Pinpoint the cell where the given text exists, returning its (x, y) midpoint coordinate. 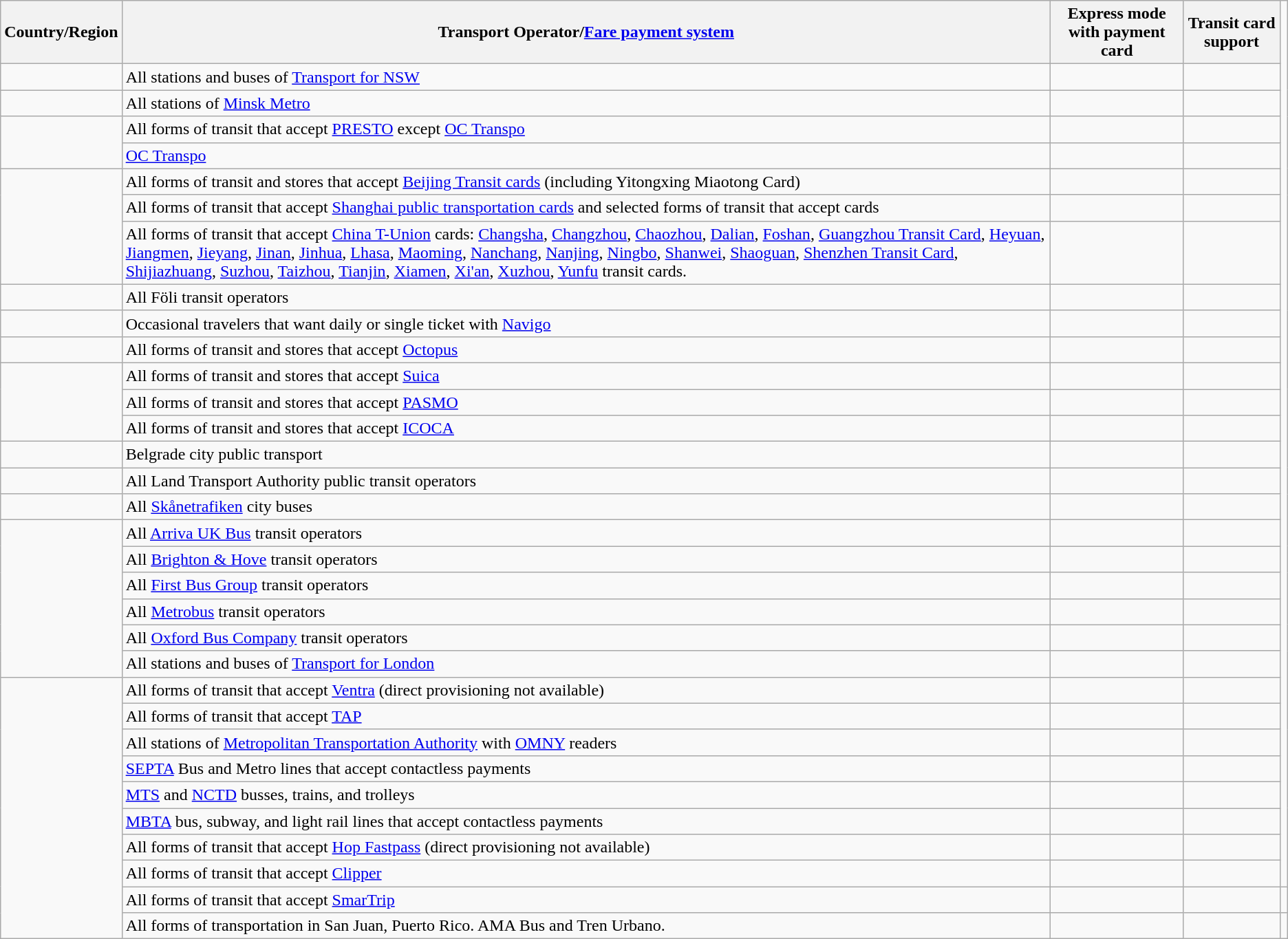
OC Transpo (586, 155)
Transport Operator/Fare payment system (586, 32)
All forms of transit that accept PRESTO except OC Transpo (586, 129)
All stations of Metropolitan Transportation Authority with OMNY readers (586, 742)
All Arriva UK Bus transit operators (586, 533)
All Metrobus transit operators (586, 612)
All forms of transportation in San Juan, Puerto Rico. AMA Bus and Tren Urbano. (586, 926)
All forms of transit that accept TAP (586, 716)
All forms of transit that accept Hop Fastpass (direct provisioning not available) (586, 848)
Occasional travelers that want daily or single ticket with Navigo (586, 323)
All forms of transit that accept Shanghai public transportation cards and selected forms of transit that accept cards (586, 208)
All forms of transit and stores that accept PASMO (586, 402)
All forms of transit and stores that accept ICOCA (586, 429)
Transit card support (1232, 32)
All forms of transit and stores that accept Suica (586, 376)
All forms of transit that accept Ventra (direct provisioning not available) (586, 690)
All Oxford Bus Company transit operators (586, 638)
All Land Transport Authority public transit operators (586, 481)
All stations and buses of Transport for London (586, 664)
MTS and NCTD busses, trains, and trolleys (586, 795)
All forms of transit that accept Clipper (586, 874)
SEPTA Bus and Metro lines that accept contactless payments (586, 768)
All stations and buses of Transport for NSW (586, 77)
All forms of transit and stores that accept Beijing Transit cards (including Yitongxing Miaotong Card) (586, 182)
All forms of transit and stores that accept Octopus (586, 349)
All Brighton & Hove transit operators (586, 559)
All Skånetrafiken city buses (586, 507)
Express mode with payment card (1117, 32)
MBTA bus, subway, and light rail lines that accept contactless payments (586, 821)
All Föli transit operators (586, 297)
Belgrade city public transport (586, 455)
Country/Region (61, 32)
All forms of transit that accept SmarTrip (586, 900)
All First Bus Group transit operators (586, 585)
All stations of Minsk Metro (586, 103)
